Pinpoint the cell where the given text exists, returning its (X, Y) midpoint coordinate. 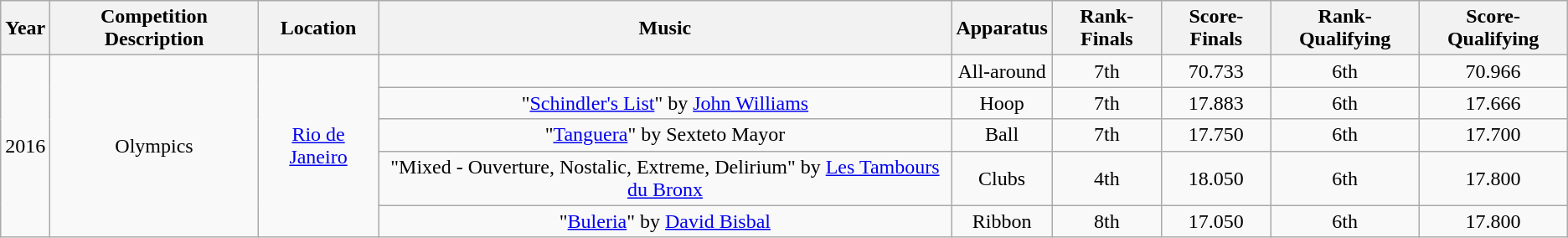
Year (25, 28)
Score-Qualifying (1493, 28)
70.733 (1216, 71)
17.750 (1216, 135)
Music (665, 28)
Ribbon (1002, 221)
17.666 (1493, 103)
17.883 (1216, 103)
Apparatus (1002, 28)
Hoop (1002, 103)
Location (318, 28)
All-around (1002, 71)
18.050 (1216, 178)
Score-Finals (1216, 28)
"Schindler's List" by John Williams (665, 103)
2016 (25, 146)
4th (1106, 178)
70.966 (1493, 71)
"Mixed - Ouverture, Nostalic, Extreme, Delirium" by Les Tambours du Bronx (665, 178)
Clubs (1002, 178)
Rio de Janeiro (318, 146)
8th (1106, 221)
Ball (1002, 135)
Rank-Finals (1106, 28)
Rank-Qualifying (1345, 28)
Olympics (154, 146)
"Tanguera" by Sexteto Mayor (665, 135)
17.050 (1216, 221)
Competition Description (154, 28)
17.700 (1493, 135)
"Buleria" by David Bisbal (665, 221)
